Capture the cell that displays the provided text and extract its (X, Y) central coordinate. 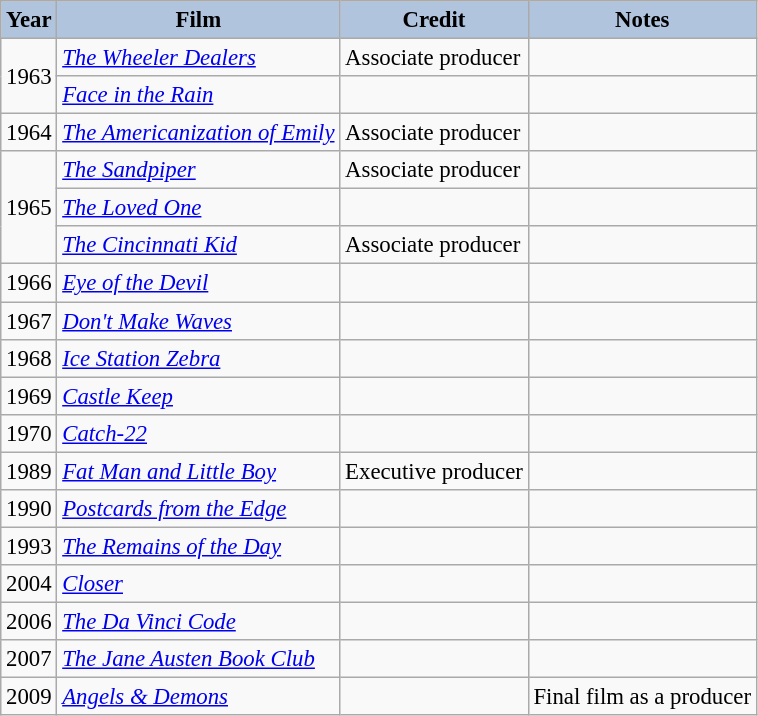
Eye of the Devil (198, 283)
Face in the Rain (198, 95)
1966 (29, 283)
The Sandpiper (198, 170)
The Americanization of Emily (198, 133)
Notes (642, 20)
1964 (29, 133)
1990 (29, 509)
1970 (29, 433)
1968 (29, 358)
Film (198, 20)
1965 (29, 208)
1993 (29, 546)
Angels & Demons (198, 697)
The Remains of the Day (198, 546)
Ice Station Zebra (198, 358)
Executive producer (434, 471)
The Jane Austen Book Club (198, 659)
1963 (29, 76)
The Cincinnati Kid (198, 245)
2009 (29, 697)
Year (29, 20)
Postcards from the Edge (198, 509)
The Wheeler Dealers (198, 58)
Closer (198, 584)
2004 (29, 584)
Final film as a producer (642, 697)
The Da Vinci Code (198, 621)
2006 (29, 621)
Castle Keep (198, 396)
Credit (434, 20)
Don't Make Waves (198, 321)
Fat Man and Little Boy (198, 471)
1969 (29, 396)
Catch-22 (198, 433)
1989 (29, 471)
1967 (29, 321)
The Loved One (198, 208)
2007 (29, 659)
